Provide the (x, y) coordinate of the cell's center where the given text is located.  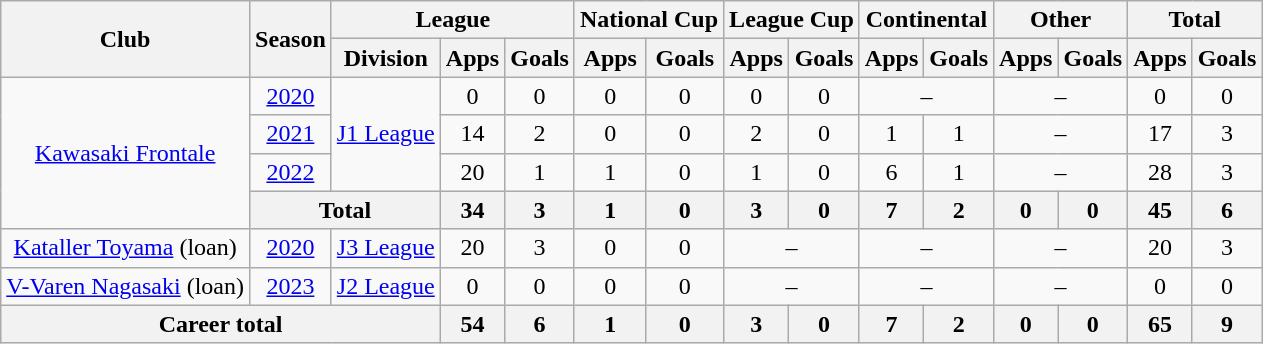
Division (386, 58)
V-Varen Nagasaki (loan) (126, 286)
28 (1160, 172)
Club (126, 39)
14 (472, 134)
54 (472, 324)
9 (1227, 324)
2023 (291, 286)
Continental (926, 20)
J3 League (386, 248)
J1 League (386, 134)
34 (472, 210)
Kawasaki Frontale (126, 153)
Season (291, 39)
17 (1160, 134)
2021 (291, 134)
League (452, 20)
National Cup (648, 20)
45 (1160, 210)
League Cup (792, 20)
2022 (291, 172)
J2 League (386, 286)
Kataller Toyama (loan) (126, 248)
Other (1061, 20)
Career total (221, 324)
65 (1160, 324)
